Return the (x, y) coordinate for the center point of the cell that contains the specified text.  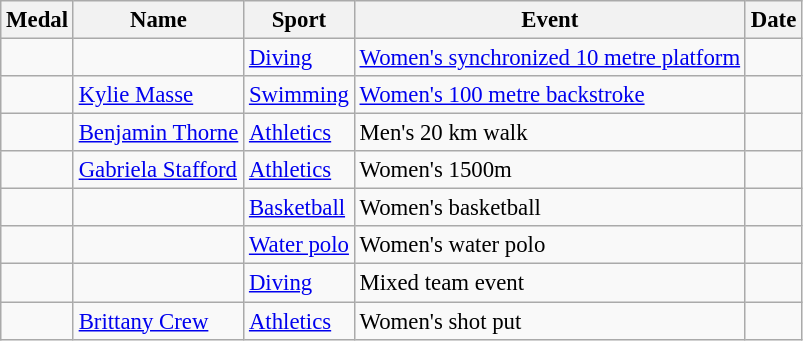
Date (773, 20)
Women's basketball (550, 208)
Event (550, 20)
Gabriela Stafford (158, 170)
Kylie Masse (158, 95)
Benjamin Thorne (158, 133)
Women's water polo (550, 245)
Water polo (300, 245)
Name (158, 20)
Basketball (300, 208)
Women's 100 metre backstroke (550, 95)
Medal (38, 20)
Women's shot put (550, 321)
Women's synchronized 10 metre platform (550, 58)
Brittany Crew (158, 321)
Women's 1500m (550, 170)
Sport (300, 20)
Men's 20 km walk (550, 133)
Mixed team event (550, 283)
Swimming (300, 95)
